Return the (x, y) coordinate for the center point of the cell that contains the specified text.  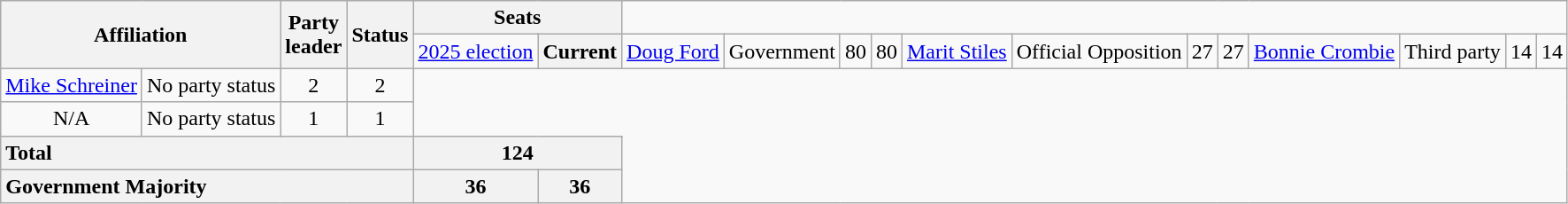
Affiliation (141, 35)
Third party (1453, 51)
N/A (72, 119)
Marit Stiles (957, 51)
2025 election (476, 51)
Partyleader (313, 35)
Current (580, 51)
Bonnie Crombie (1324, 51)
Government Majority (207, 186)
124 (518, 153)
Status (380, 35)
Mike Schreiner (72, 85)
Doug Ford (673, 51)
Total (207, 153)
Official Opposition (1099, 51)
Seats (518, 18)
Government (782, 51)
